Search for the cell housing the specified text and yield its [x, y] center coordinate. 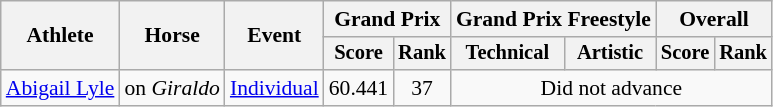
Individual [274, 88]
Grand Prix Freestyle [554, 19]
on Giraldo [172, 88]
Abigail Lyle [60, 88]
Event [274, 36]
Technical [508, 54]
37 [422, 88]
Horse [172, 36]
Artistic [610, 54]
Overall [714, 19]
Grand Prix [388, 19]
60.441 [358, 88]
Did not advance [612, 88]
Athlete [60, 36]
